From the cell containing the given text, extract its center point as (x, y) coordinate. 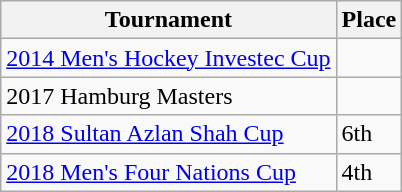
Place (369, 20)
2018 Men's Four Nations Cup (168, 172)
2014 Men's Hockey Investec Cup (168, 58)
2018 Sultan Azlan Shah Cup (168, 134)
2017 Hamburg Masters (168, 96)
6th (369, 134)
4th (369, 172)
Tournament (168, 20)
